For the text-containing cell, return its midpoint in (X, Y) coordinate format. 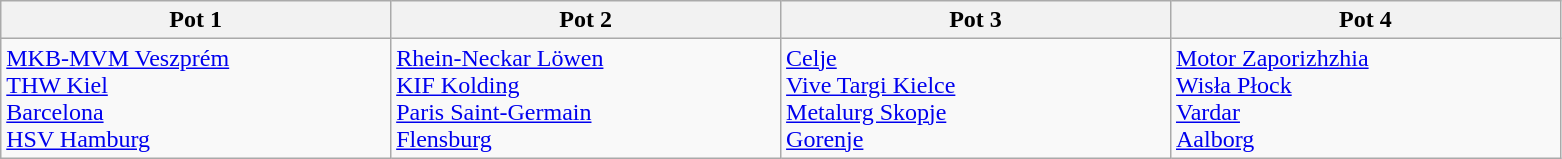
Motor Zaporizhzhia Wisła Płock Vardar Aalborg (1365, 98)
Celje Vive Targi Kielce Metalurg Skopje Gorenje (976, 98)
Pot 2 (586, 20)
MKB-MVM Veszprém THW Kiel Barcelona HSV Hamburg (196, 98)
Pot 1 (196, 20)
Rhein-Neckar Löwen KIF Kolding Paris Saint-Germain Flensburg (586, 98)
Pot 3 (976, 20)
Pot 4 (1365, 20)
